Return (X, Y) of the center of cell containing provided text 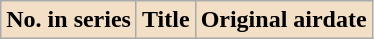
Title (166, 20)
No. in series (69, 20)
Original airdate (284, 20)
